For the text-containing cell, return its midpoint in [x, y] coordinate format. 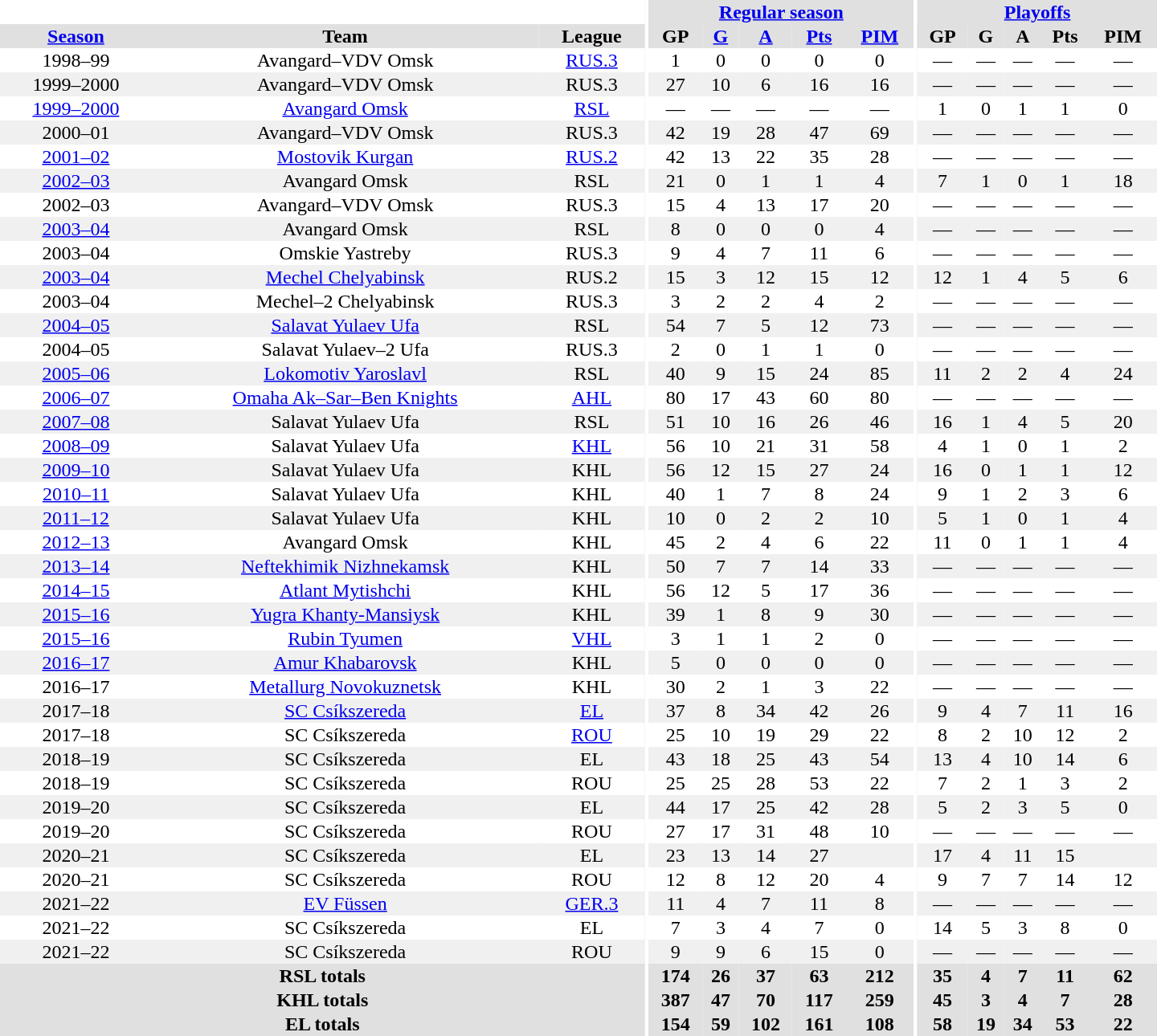
Mechel Chelyabinsk [345, 277]
2009–10 [76, 470]
29 [819, 735]
33 [880, 566]
2010–11 [76, 494]
Omaha Ak–Sar–Ben Knights [345, 398]
212 [880, 976]
2001–02 [76, 157]
2008–09 [76, 446]
Neftekhimik Nizhnekamsk [345, 566]
60 [819, 398]
51 [676, 422]
48 [819, 831]
2000–01 [76, 133]
44 [676, 807]
Season [76, 36]
108 [880, 1024]
161 [819, 1024]
387 [676, 1000]
117 [819, 1000]
Team [345, 36]
102 [766, 1024]
VHL [591, 638]
85 [880, 373]
73 [880, 325]
Salavat Yulaev–2 Ufa [345, 349]
36 [880, 590]
2006–07 [76, 398]
Yugra Khanty-Mansiysk [345, 614]
63 [819, 976]
23 [676, 855]
AHL [591, 398]
Playoffs [1037, 12]
59 [721, 1024]
2005–06 [76, 373]
RSL totals [322, 976]
259 [880, 1000]
Metallurg Novokuznetsk [345, 687]
174 [676, 976]
154 [676, 1024]
2013–14 [76, 566]
69 [880, 133]
62 [1123, 976]
39 [676, 614]
KHL totals [322, 1000]
GER.3 [591, 903]
2007–08 [76, 422]
Mechel–2 Chelyabinsk [345, 301]
Amur Khabarovsk [345, 663]
50 [676, 566]
2012–13 [76, 542]
Omskie Yastreby [345, 253]
1998–99 [76, 60]
70 [766, 1000]
2014–15 [76, 590]
League [591, 36]
Lokomotiv Yaroslavl [345, 373]
Mostovik Kurgan [345, 157]
46 [880, 422]
Regular season [781, 12]
Atlant Mytishchi [345, 590]
EV Füssen [345, 903]
2011–12 [76, 518]
EL totals [322, 1024]
Rubin Tyumen [345, 638]
